Pinpoint the cell where the given text exists, returning its (x, y) midpoint coordinate. 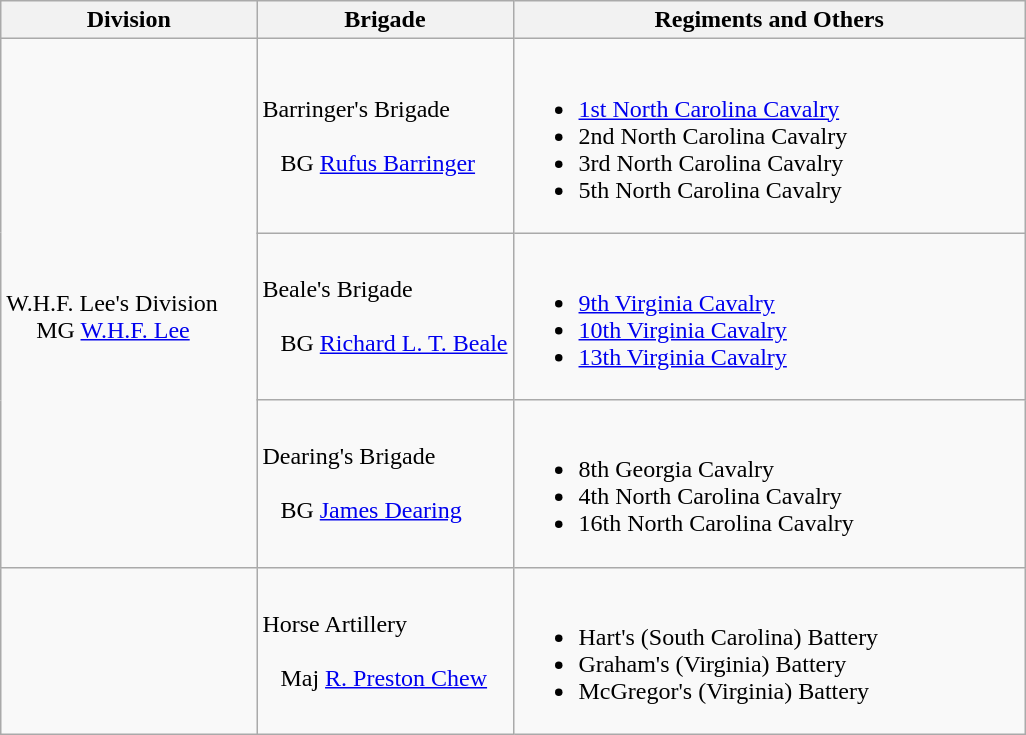
1st North Carolina Cavalry2nd North Carolina Cavalry3rd North Carolina Cavalry5th North Carolina Cavalry (769, 136)
Hart's (South Carolina) BatteryGraham's (Virginia) BatteryMcGregor's (Virginia) Battery (769, 650)
Regiments and Others (769, 20)
8th Georgia Cavalry4th North Carolina Cavalry16th North Carolina Cavalry (769, 484)
Barringer's Brigade BG Rufus Barringer (385, 136)
Horse Artillery Maj R. Preston Chew (385, 650)
9th Virginia Cavalry10th Virginia Cavalry13th Virginia Cavalry (769, 316)
Division (129, 20)
Dearing's Brigade BG James Dearing (385, 484)
Beale's Brigade BG Richard L. T. Beale (385, 316)
W.H.F. Lee's Division MG W.H.F. Lee (129, 303)
Brigade (385, 20)
